Detect which cell encompasses the target text, then output its (x, y) center coordinate. 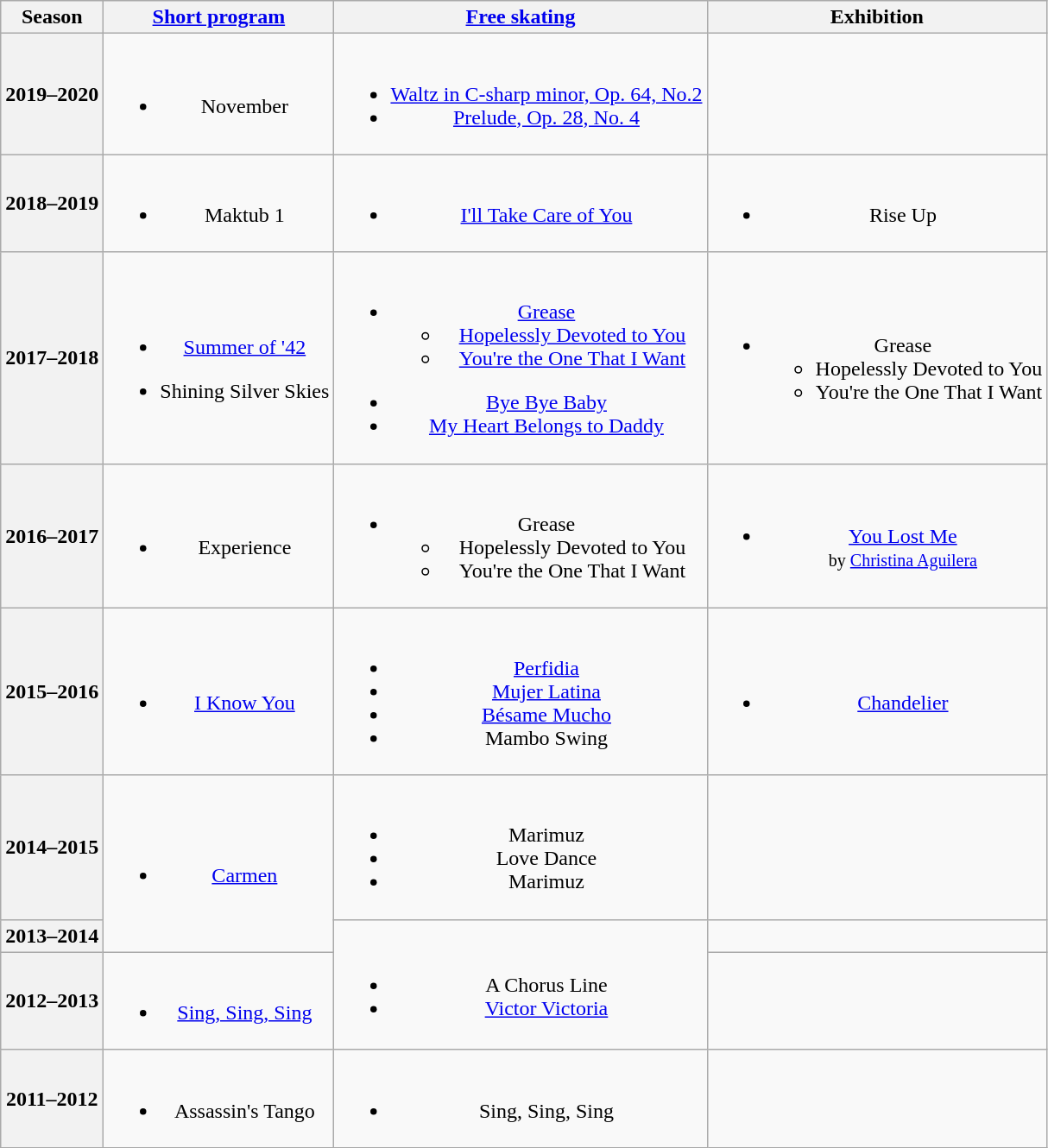
Short program (219, 17)
Season (52, 17)
GreaseHopelessly Devoted to YouYou're the One That I Want Bye Bye BabyMy Heart Belongs to Daddy (521, 357)
2012–2013 (52, 1001)
2015–2016 (52, 691)
Free skating (521, 17)
Assassin's Tango (219, 1098)
November (219, 94)
Maktub 1 (219, 204)
I'll Take Care of You (521, 204)
2014–2015 (52, 848)
2019–2020 (52, 94)
Waltz in C-sharp minor, Op. 64, No.2Prelude, Op. 28, No. 4 (521, 94)
Perfidia Mujer LatinaBésame MuchoMambo Swing (521, 691)
2011–2012 (52, 1098)
You Lost Meby Christina Aguilera (877, 535)
2016–2017 (52, 535)
I Know You (219, 691)
Rise Up (877, 204)
MarimuzLove DanceMarimuz (521, 848)
2013–2014 (52, 936)
Exhibition (877, 17)
Experience (219, 535)
2017–2018 (52, 357)
Carmen (219, 863)
A Chorus Line Victor Victoria (521, 984)
Summer of '42 Shining Silver Skies (219, 357)
Chandelier (877, 691)
2018–2019 (52, 204)
